Pinpoint the cell where the given text exists, returning its (X, Y) midpoint coordinate. 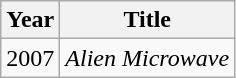
Year (30, 20)
Alien Microwave (148, 58)
Title (148, 20)
2007 (30, 58)
